Detect which cell encompasses the target text, then output its [x, y] center coordinate. 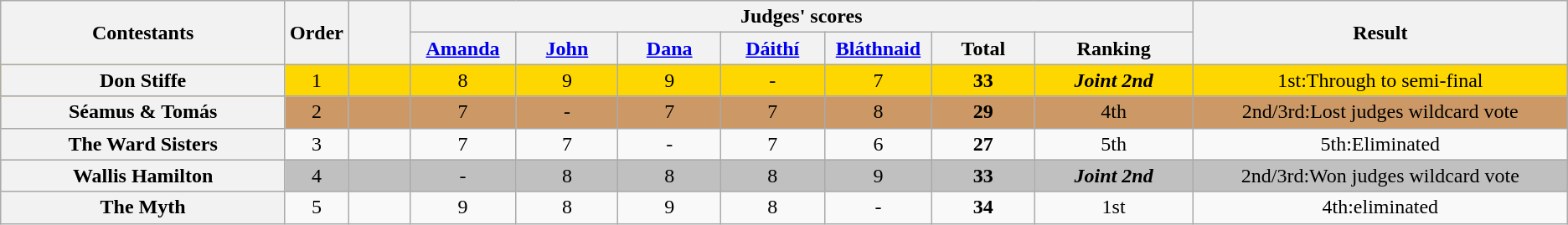
1 [317, 80]
3 [317, 144]
Bláthnaid [878, 49]
34 [983, 207]
Amanda [462, 49]
4th [1114, 112]
4 [317, 176]
Total [983, 49]
Order [317, 33]
Ranking [1114, 49]
1st:Through to semi-final [1380, 80]
29 [983, 112]
Contestants [143, 33]
The Ward Sisters [143, 144]
5th:Eliminated [1380, 144]
5th [1114, 144]
Dana [669, 49]
Result [1380, 33]
The Myth [143, 207]
2nd/3rd:Lost judges wildcard vote [1380, 112]
27 [983, 144]
Don Stiffe [143, 80]
5 [317, 207]
John [567, 49]
6 [878, 144]
1st [1114, 207]
Wallis Hamilton [143, 176]
2nd/3rd:Won judges wildcard vote [1380, 176]
Judges' scores [801, 17]
Séamus & Tomás [143, 112]
Dáithí [772, 49]
4th:eliminated [1380, 207]
2 [317, 112]
